Pinpoint the cell where the given text exists, returning its (X, Y) midpoint coordinate. 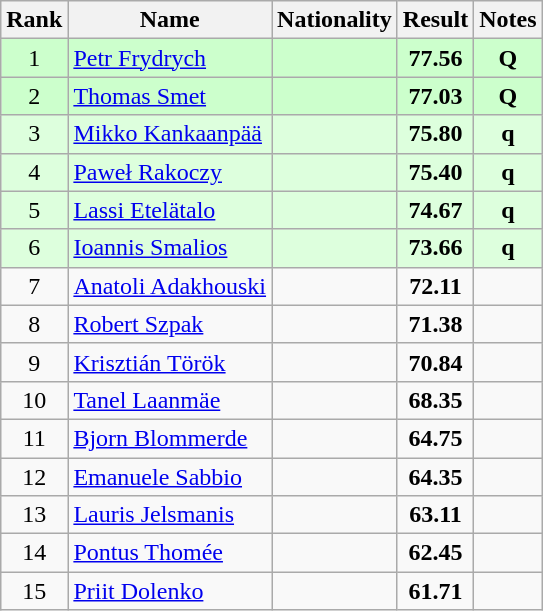
8 (34, 324)
Tanel Laanmäe (170, 400)
62.45 (435, 553)
Notes (508, 20)
2 (34, 96)
Mikko Kankaanpää (170, 134)
Rank (34, 20)
71.38 (435, 324)
Emanuele Sabbio (170, 477)
Petr Frydrych (170, 58)
70.84 (435, 362)
75.40 (435, 172)
Priit Dolenko (170, 591)
Robert Szpak (170, 324)
Thomas Smet (170, 96)
Nationality (335, 20)
63.11 (435, 515)
4 (34, 172)
Lauris Jelsmanis (170, 515)
7 (34, 286)
10 (34, 400)
Result (435, 20)
74.67 (435, 210)
77.56 (435, 58)
3 (34, 134)
77.03 (435, 96)
Pontus Thomée (170, 553)
1 (34, 58)
Anatoli Adakhouski (170, 286)
11 (34, 438)
Bjorn Blommerde (170, 438)
14 (34, 553)
61.71 (435, 591)
Ioannis Smalios (170, 248)
Krisztián Török (170, 362)
64.75 (435, 438)
12 (34, 477)
Name (170, 20)
73.66 (435, 248)
13 (34, 515)
5 (34, 210)
64.35 (435, 477)
9 (34, 362)
6 (34, 248)
Lassi Etelätalo (170, 210)
15 (34, 591)
75.80 (435, 134)
68.35 (435, 400)
72.11 (435, 286)
Paweł Rakoczy (170, 172)
